Find where the given text appears and provide that cell's center as (x, y) coordinate. 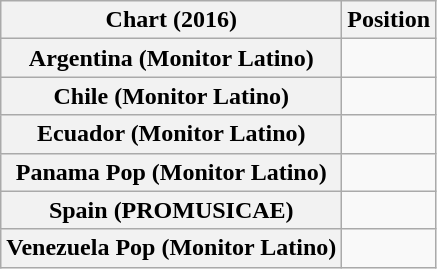
Position (389, 20)
Argentina (Monitor Latino) (172, 58)
Panama Pop (Monitor Latino) (172, 172)
Chile (Monitor Latino) (172, 96)
Ecuador (Monitor Latino) (172, 134)
Spain (PROMUSICAE) (172, 210)
Venezuela Pop (Monitor Latino) (172, 248)
Chart (2016) (172, 20)
